Scan for the cell matching the given text and deliver its [X, Y] coordinate at center. 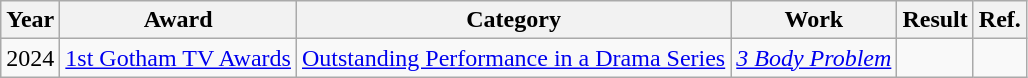
Outstanding Performance in a Drama Series [513, 58]
Work [814, 20]
3 Body Problem [814, 58]
2024 [30, 58]
Award [178, 20]
Ref. [1000, 20]
Year [30, 20]
Result [935, 20]
Category [513, 20]
1st Gotham TV Awards [178, 58]
